Capture the cell that displays the provided text and extract its [x, y] central coordinate. 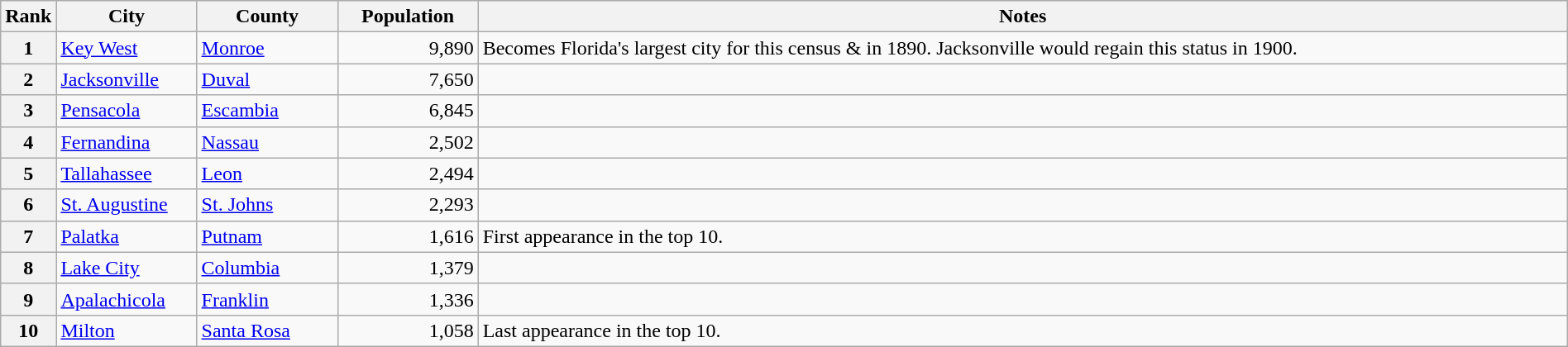
Escambia [267, 111]
Apalachicola [127, 299]
Nassau [267, 142]
Columbia [267, 268]
9 [28, 299]
St. Johns [267, 205]
1 [28, 48]
2 [28, 79]
Key West [127, 48]
2,502 [408, 142]
4 [28, 142]
Pensacola [127, 111]
2,293 [408, 205]
Last appearance in the top 10. [1022, 330]
Palatka [127, 236]
Putnam [267, 236]
1,616 [408, 236]
9,890 [408, 48]
5 [28, 173]
Duval [267, 79]
Population [408, 17]
Notes [1022, 17]
7 [28, 236]
Fernandina [127, 142]
Becomes Florida's largest city for this census & in 1890. Jacksonville would regain this status in 1900. [1022, 48]
Leon [267, 173]
6 [28, 205]
1,058 [408, 330]
10 [28, 330]
Milton [127, 330]
Franklin [267, 299]
Rank [28, 17]
Monroe [267, 48]
Santa Rosa [267, 330]
1,379 [408, 268]
Lake City [127, 268]
7,650 [408, 79]
First appearance in the top 10. [1022, 236]
City [127, 17]
8 [28, 268]
Tallahassee [127, 173]
6,845 [408, 111]
Jacksonville [127, 79]
1,336 [408, 299]
St. Augustine [127, 205]
County [267, 17]
2,494 [408, 173]
3 [28, 111]
